Provide the [x, y] coordinate of the cell's center where the given text is located.  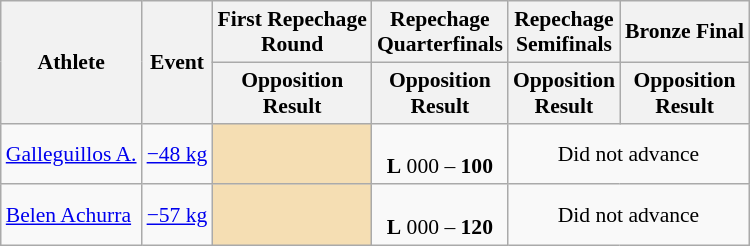
Belen Achurra [72, 216]
Event [178, 62]
First Repechage Round [292, 32]
L 000 – 120 [440, 216]
Repechage Quarterfinals [440, 32]
Athlete [72, 62]
−57 kg [178, 216]
Bronze Final [684, 32]
L 000 – 100 [440, 154]
−48 kg [178, 154]
Repechage Semifinals [564, 32]
Galleguillos A. [72, 154]
